Scan for the cell matching the given text and deliver its (X, Y) coordinate at center. 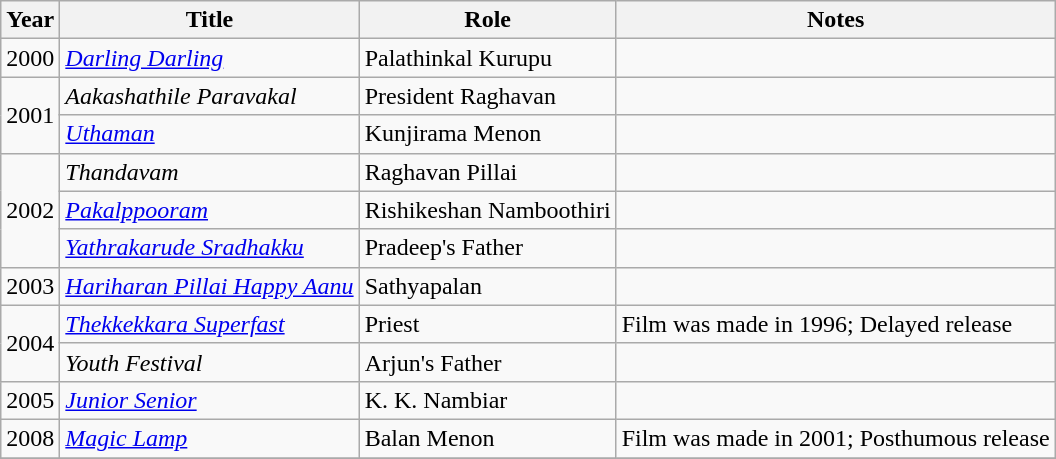
Role (488, 20)
2001 (30, 115)
Year (30, 20)
2002 (30, 210)
President Raghavan (488, 96)
Thandavam (210, 172)
Arjun's Father (488, 362)
Hariharan Pillai Happy Aanu (210, 286)
Thekkekkara Superfast (210, 324)
Darling Darling (210, 58)
2003 (30, 286)
Film was made in 1996; Delayed release (836, 324)
Raghavan Pillai (488, 172)
Rishikeshan Namboothiri (488, 210)
Film was made in 2001; Posthumous release (836, 438)
2005 (30, 400)
Magic Lamp (210, 438)
2004 (30, 343)
Kunjirama Menon (488, 134)
Priest (488, 324)
Uthaman (210, 134)
2000 (30, 58)
2008 (30, 438)
Junior Senior (210, 400)
Pakalppooram (210, 210)
Yathrakarude Sradhakku (210, 248)
Palathinkal Kurupu (488, 58)
Pradeep's Father (488, 248)
Aakashathile Paravakal (210, 96)
Sathyapalan (488, 286)
Balan Menon (488, 438)
Title (210, 20)
K. K. Nambiar (488, 400)
Notes (836, 20)
Youth Festival (210, 362)
